Detect which cell encompasses the target text, then output its (X, Y) center coordinate. 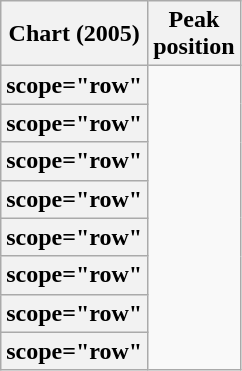
Peakposition (194, 34)
Chart (2005) (74, 34)
